Locate the cell with the specified text and output its [x, y] center coordinate. 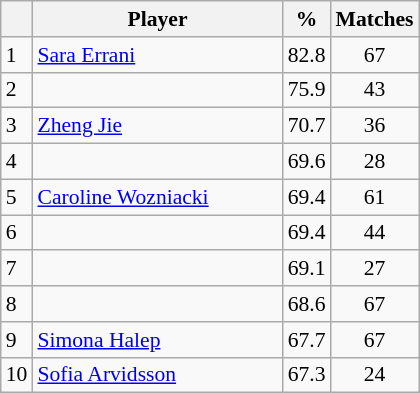
67.3 [307, 375]
2 [17, 90]
28 [374, 162]
Sofia Arvidsson [157, 375]
70.7 [307, 126]
44 [374, 233]
Zheng Jie [157, 126]
5 [17, 197]
43 [374, 90]
Player [157, 19]
Matches [374, 19]
69.1 [307, 269]
Simona Halep [157, 340]
36 [374, 126]
3 [17, 126]
6 [17, 233]
27 [374, 269]
68.6 [307, 304]
67.7 [307, 340]
Caroline Wozniacki [157, 197]
10 [17, 375]
8 [17, 304]
61 [374, 197]
69.6 [307, 162]
1 [17, 55]
75.9 [307, 90]
82.8 [307, 55]
24 [374, 375]
Sara Errani [157, 55]
% [307, 19]
7 [17, 269]
4 [17, 162]
9 [17, 340]
